Extract the (X, Y) coordinate from the center of the cell holding the provided text.  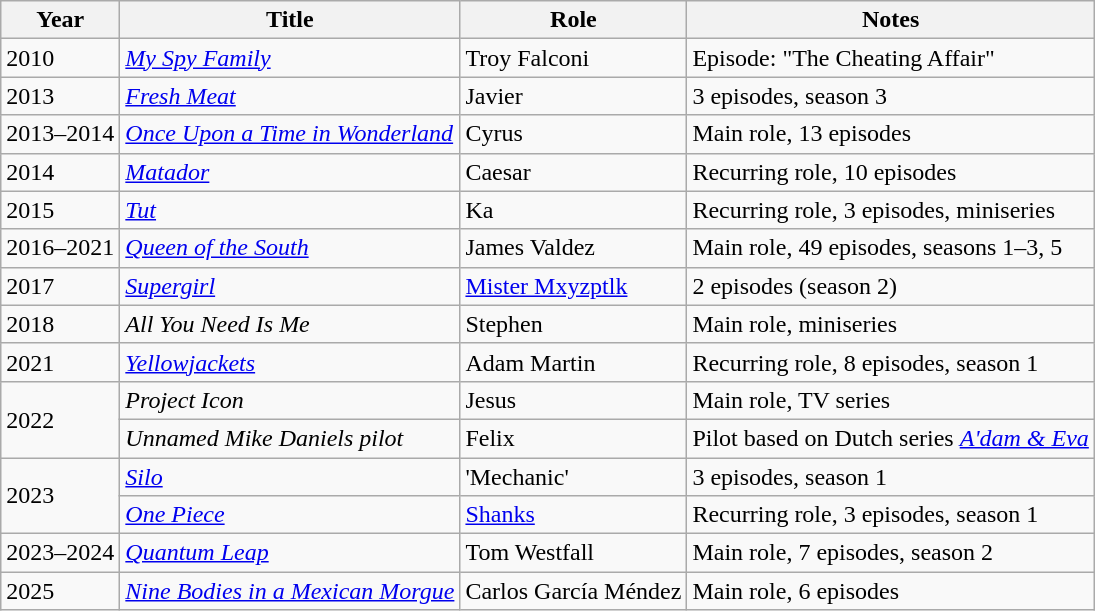
Main role, 7 episodes, season 2 (890, 553)
Mister Mxyzptlk (574, 286)
2016–2021 (60, 248)
2018 (60, 324)
Main role, 13 episodes (890, 134)
3 episodes, season 1 (890, 477)
Jesus (574, 400)
One Piece (290, 515)
Ka (574, 210)
Tut (290, 210)
Main role, miniseries (890, 324)
Once Upon a Time in Wonderland (290, 134)
Notes (890, 20)
'Mechanic' (574, 477)
2013 (60, 96)
Pilot based on Dutch series A'dam & Eva (890, 438)
Caesar (574, 172)
Year (60, 20)
Fresh Meat (290, 96)
Role (574, 20)
Unnamed Mike Daniels pilot (290, 438)
Recurring role, 3 episodes, miniseries (890, 210)
2023–2024 (60, 553)
Main role, 6 episodes (890, 591)
2021 (60, 362)
Supergirl (290, 286)
All You Need Is Me (290, 324)
Shanks (574, 515)
Quantum Leap (290, 553)
2025 (60, 591)
Felix (574, 438)
Project Icon (290, 400)
Matador (290, 172)
Queen of the South (290, 248)
James Valdez (574, 248)
Cyrus (574, 134)
Adam Martin (574, 362)
Javier (574, 96)
Silo (290, 477)
Recurring role, 8 episodes, season 1 (890, 362)
2015 (60, 210)
Main role, 49 episodes, seasons 1–3, 5 (890, 248)
Stephen (574, 324)
2017 (60, 286)
Recurring role, 10 episodes (890, 172)
3 episodes, season 3 (890, 96)
Troy Falconi (574, 58)
Nine Bodies in a Mexican Morgue (290, 591)
Main role, TV series (890, 400)
2013–2014 (60, 134)
Recurring role, 3 episodes, season 1 (890, 515)
Yellowjackets (290, 362)
2010 (60, 58)
2022 (60, 419)
2014 (60, 172)
Tom Westfall (574, 553)
2023 (60, 496)
2 episodes (season 2) (890, 286)
Title (290, 20)
Carlos García Méndez (574, 591)
Episode: "The Cheating Affair" (890, 58)
My Spy Family (290, 58)
